Capture the cell that displays the provided text and extract its [x, y] central coordinate. 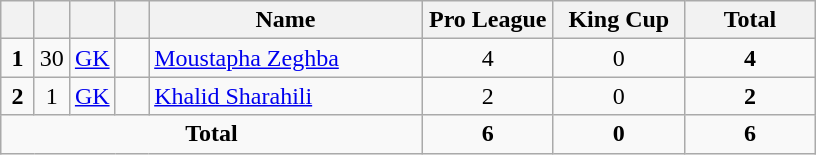
Pro League [488, 20]
Name [286, 20]
Khalid Sharahili [286, 96]
Moustapha Zeghba [286, 58]
30 [52, 58]
King Cup [618, 20]
